Output the (x, y) coordinate of the center of the cell containing the given text.  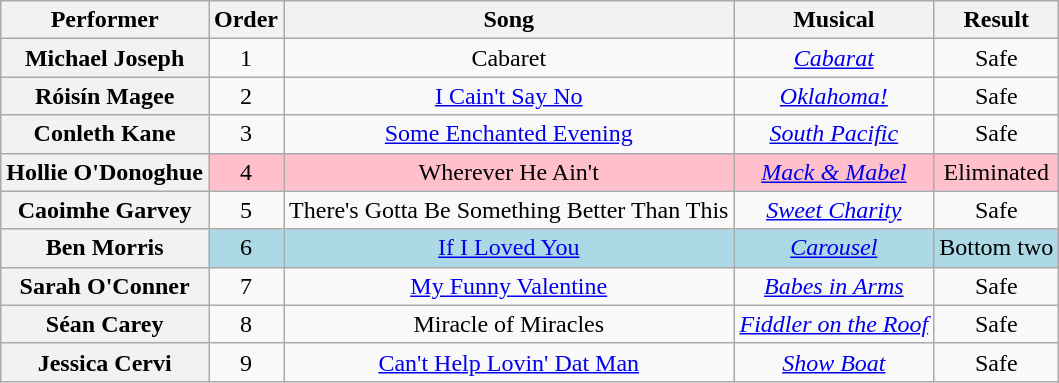
3 (246, 134)
Michael Joseph (105, 58)
My Funny Valentine (509, 286)
Jessica Cervi (105, 362)
There's Gotta Be Something Better Than This (509, 210)
6 (246, 248)
Musical (834, 20)
Caoimhe Garvey (105, 210)
Order (246, 20)
Some Enchanted Evening (509, 134)
South Pacific (834, 134)
Sweet Charity (834, 210)
Babes in Arms (834, 286)
Performer (105, 20)
Séan Carey (105, 324)
Song (509, 20)
I Cain't Say No (509, 96)
Bottom two (996, 248)
Show Boat (834, 362)
Róisín Magee (105, 96)
1 (246, 58)
Cabaret (509, 58)
5 (246, 210)
7 (246, 286)
Wherever He Ain't (509, 172)
Miracle of Miracles (509, 324)
Hollie O'Donoghue (105, 172)
Result (996, 20)
Sarah O'Conner (105, 286)
4 (246, 172)
Eliminated (996, 172)
Ben Morris (105, 248)
Conleth Kane (105, 134)
If I Loved You (509, 248)
Cabarat (834, 58)
Can't Help Lovin' Dat Man (509, 362)
Oklahoma! (834, 96)
Carousel (834, 248)
8 (246, 324)
2 (246, 96)
Fiddler on the Roof (834, 324)
Mack & Mabel (834, 172)
9 (246, 362)
